Extract the [X, Y] coordinate from the center of the cell holding the provided text.  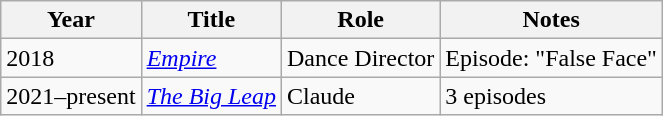
Claude [361, 96]
The Big Leap [211, 96]
3 episodes [552, 96]
Dance Director [361, 58]
Year [71, 20]
2021–present [71, 96]
Role [361, 20]
Empire [211, 58]
Notes [552, 20]
Title [211, 20]
Episode: "False Face" [552, 58]
2018 [71, 58]
